Find where the given text appears and provide that cell's center as [x, y] coordinate. 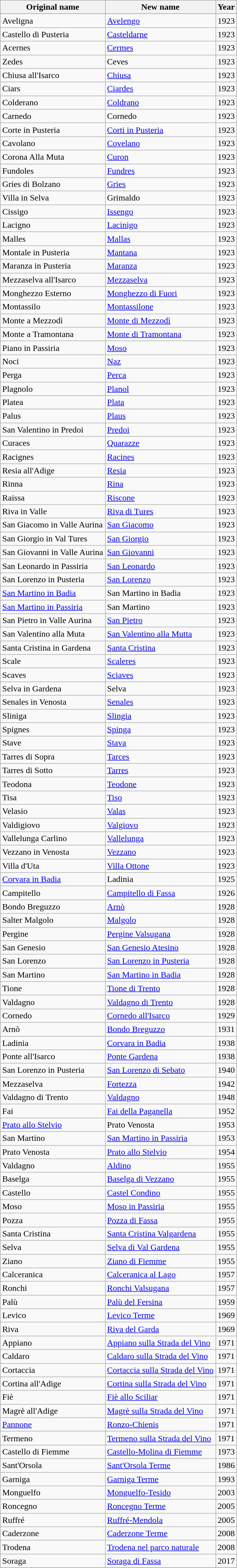
Monguelfo [53, 1493]
Ronchi Valsugana [160, 1288]
San Giacomo in Valle Aurina [53, 525]
Termeno sulla Strada del Vino [160, 1438]
Ciardes [160, 89]
Montale in Pusteria [53, 252]
Colderano [53, 102]
Aldino [160, 1166]
San Genesio [53, 947]
Carnedo [53, 116]
Spignes [53, 729]
Roncegno [53, 1506]
Caderzone [53, 1534]
Termeno [53, 1438]
Fai [53, 1111]
1959 [226, 1302]
Pozza di Fassa [160, 1220]
Maranza [160, 266]
Slingia [160, 716]
Fortezza [160, 1084]
Racignes [53, 457]
Sant'Orsola [53, 1465]
Fai della Paganella [160, 1111]
Mantana [160, 252]
Baselga [53, 1179]
Garniga Terme [160, 1479]
Tarces [160, 757]
Stave [53, 743]
Palù del Fersina [160, 1302]
Fiè [53, 1397]
Malles [53, 239]
San Giorgio [160, 539]
Curon [160, 157]
Magrè all'Adige [53, 1411]
Teodona [53, 784]
Caldaro [53, 1356]
Appiano [53, 1343]
Garniga [53, 1479]
Levico Terme [160, 1316]
Maranza in Pusteria [53, 266]
Castello di Fiemme [53, 1452]
Salter Malgolo [53, 920]
San Giovanni in Valle Aurina [53, 552]
Castello di Pusteria [53, 34]
Riva di Tures [160, 511]
Ronchi [53, 1288]
Moso in Passiria [160, 1206]
Valgiovo [160, 825]
Monghezzo di Fuori [160, 293]
Tarres di Sopra [53, 757]
Quarazze [160, 443]
Cortina all'Adige [53, 1384]
Palù [53, 1302]
2003 [226, 1493]
Ziano [53, 1261]
Corti in Pusteria [160, 130]
San Pietro in Valle Aurina [53, 621]
Mezzaselva all'Isarco [53, 280]
Monte a Tramontana [53, 334]
Calceranica [53, 1275]
Fiè allo Sciliar [160, 1397]
Plata [160, 402]
Teodone [160, 784]
Pannone [53, 1424]
Pergine [53, 934]
Spinga [160, 729]
1942 [226, 1084]
Avelengo [160, 21]
Roncegno Terme [160, 1506]
Campitello [53, 893]
Riscone [160, 498]
Villa in Selva [53, 198]
Tarres [160, 770]
San Leonardo in Passiria [53, 566]
Resia [160, 471]
Lacinigo [160, 225]
San Lorenzo di Sebato [160, 1070]
Velasio [53, 811]
Baselga di Vezzano [160, 1179]
Vallelunga Carlino [53, 839]
Naz [160, 361]
Gries [160, 184]
Castello-Molina di Fiemme [160, 1452]
Ponte Gardena [160, 1057]
1948 [226, 1097]
Acernes [53, 48]
Aveligna [53, 21]
San Pietro [160, 621]
Riva del Garda [160, 1329]
Calceranica al Lago [160, 1275]
Monte di Mezzodì [160, 320]
Vallelunga [160, 839]
Monte a Mezzodì [53, 320]
Rina [160, 484]
Original name [53, 7]
Magrè sulla Strada del Vino [160, 1411]
Corona Alla Muta [53, 157]
Castel Condino [160, 1193]
Castello [53, 1193]
Senales [160, 702]
Campitello di Fassa [160, 893]
Cortaccia sulla Strada del Vino [160, 1370]
Perca [160, 375]
Levico [53, 1316]
Tisa [53, 797]
Caderzone Terme [160, 1534]
1993 [226, 1479]
San Genesio Atesino [160, 947]
2017 [226, 1561]
Cavolano [53, 143]
Ciars [53, 89]
Planol [160, 389]
1931 [226, 1029]
Fundres [160, 171]
Perga [53, 375]
San Valentino alla Mutta [160, 634]
Riva in Valle [53, 511]
Montassilo [53, 307]
Cornedo all'Isarco [160, 1015]
Villa d'Uta [53, 866]
1986 [226, 1465]
Chiusa [160, 75]
Sciaves [160, 675]
San Giorgio in Val Tures [53, 539]
Santa Cristina Valgardena [160, 1234]
Scale [53, 661]
Ziano di Fiemme [160, 1261]
Malgolo [160, 920]
Palus [53, 416]
Noci [53, 361]
Monghezzo Esterno [53, 293]
Ronzo-Chienis [160, 1424]
Cortina sulla Strada del Vino [160, 1384]
San Giovanni [160, 552]
Tione di Trento [160, 988]
Pergine Valsugana [160, 934]
Mallas [160, 239]
Pozza [53, 1220]
Racines [160, 457]
Predoi [160, 430]
Corte in Pusteria [53, 130]
Zedes [53, 62]
Tione [53, 988]
Vezzano in Venosta [53, 852]
Villa Ottone [160, 866]
Appiano sulla Strada del Vino [160, 1343]
Trodena nel parco naturale [160, 1547]
Santa Cristina in Gardena [53, 648]
Trodena [53, 1547]
Scaleres [160, 661]
Stava [160, 743]
Lacigno [53, 225]
Monguelfo-Tesido [160, 1493]
Coldrano [160, 102]
Casteldarne [160, 34]
New name [160, 7]
Resia all'Adige [53, 471]
Cortaccia [53, 1370]
Monte di Tramontana [160, 334]
Selva di Val Gardena [160, 1247]
San Valentino alla Muta [53, 634]
Ceves [160, 62]
Plagnolo [53, 389]
Tiso [160, 797]
Tarres di Sotto [53, 770]
Plaus [160, 416]
Soraga [53, 1561]
San Valentino in Predoi [53, 430]
Ponte all'Isarco [53, 1057]
Soraga di Fassa [160, 1561]
Platea [53, 402]
Covelano [160, 143]
Cermes [160, 48]
1925 [226, 879]
1954 [226, 1152]
1940 [226, 1070]
Raissa [53, 498]
Gries di Bolzano [53, 184]
1929 [226, 1015]
Grimaldo [160, 198]
Piano in Passiria [53, 348]
Senales in Venosta [53, 702]
Caldaro sulla Strada del Vino [160, 1356]
1952 [226, 1111]
Valdigiovo [53, 825]
Valas [160, 811]
Rinna [53, 484]
Ruffré [53, 1520]
Sliniga [53, 716]
Chiusa all'Isarco [53, 75]
San Leonardo [160, 566]
Fundoles [53, 171]
San Giacomo [160, 525]
1973 [226, 1452]
1926 [226, 893]
Scaves [53, 675]
Issengo [160, 212]
Riva [53, 1329]
Sant'Orsola Terme [160, 1465]
Montassilone [160, 307]
Selva in Gardena [53, 689]
Curaces [53, 443]
Ruffré-Mendola [160, 1520]
Vezzano [160, 852]
Year [226, 7]
Cissigo [53, 212]
